Locate the cell with the specified text and output its (x, y) center coordinate. 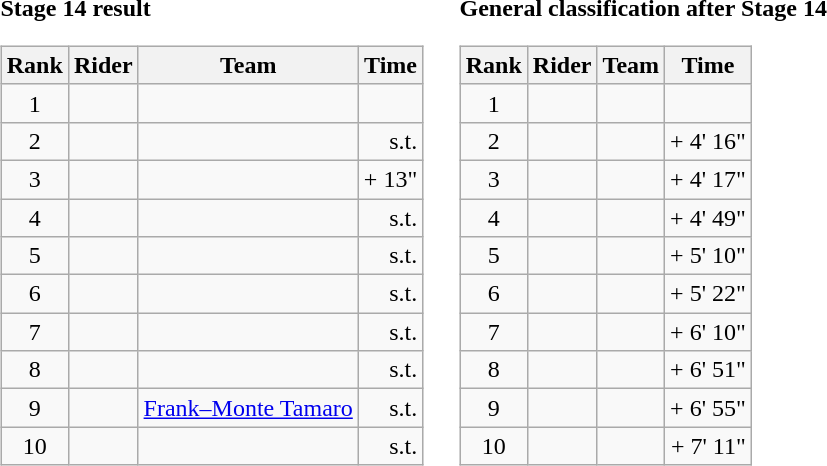
+ 5' 10" (708, 256)
+ 13" (390, 179)
Frank–Monte Tamaro (248, 408)
+ 4' 16" (708, 141)
+ 6' 51" (708, 370)
+ 4' 17" (708, 179)
+ 5' 22" (708, 294)
+ 6' 55" (708, 408)
+ 4' 49" (708, 217)
+ 6' 10" (708, 332)
+ 7' 11" (708, 446)
